Provide the (x, y) coordinate of the cell's center where the given text is located.  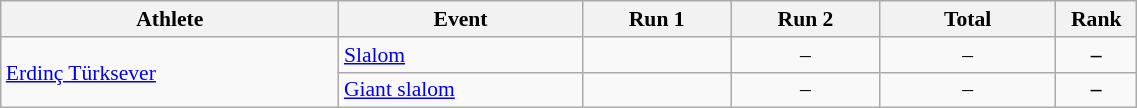
Erdinç Türksever (170, 72)
Run 2 (806, 19)
Event (460, 19)
Giant slalom (460, 90)
Rank (1096, 19)
Slalom (460, 55)
Total (968, 19)
Run 1 (656, 19)
Athlete (170, 19)
